Find where the given text appears and provide that cell's center as (x, y) coordinate. 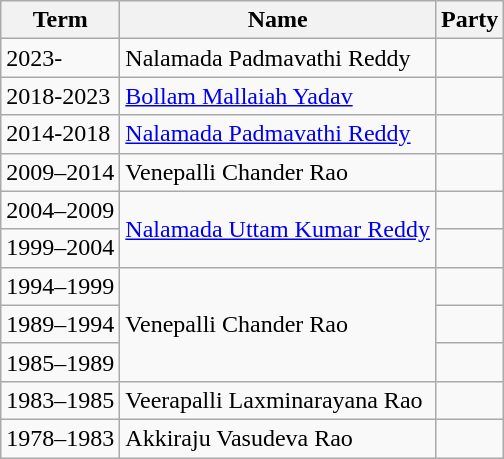
Akkiraju Vasudeva Rao (278, 438)
1989–1994 (60, 324)
Nalamada Uttam Kumar Reddy (278, 229)
Party (469, 20)
2023- (60, 58)
2009–2014 (60, 172)
Name (278, 20)
1985–1989 (60, 362)
1978–1983 (60, 438)
2004–2009 (60, 210)
2018-2023 (60, 96)
Term (60, 20)
Veerapalli Laxminarayana Rao (278, 400)
2014-2018 (60, 134)
1999–2004 (60, 248)
1994–1999 (60, 286)
Bollam Mallaiah Yadav (278, 96)
1983–1985 (60, 400)
